Search for the cell housing the specified text and yield its (x, y) center coordinate. 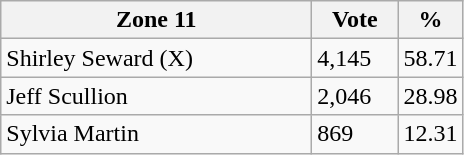
12.31 (430, 134)
Shirley Seward (X) (156, 58)
28.98 (430, 96)
58.71 (430, 58)
2,046 (355, 96)
4,145 (355, 58)
Zone 11 (156, 20)
Sylvia Martin (156, 134)
869 (355, 134)
% (430, 20)
Jeff Scullion (156, 96)
Vote (355, 20)
